Provide the (x, y) coordinate of the cell's center where the given text is located.  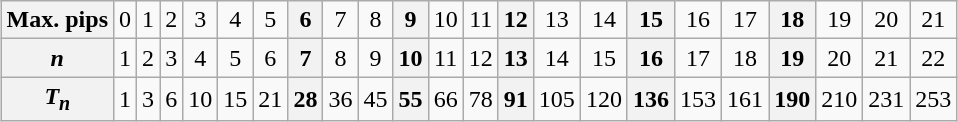
Max. pips (57, 20)
91 (516, 99)
n (57, 58)
153 (698, 99)
78 (480, 99)
Tn (57, 99)
0 (126, 20)
120 (604, 99)
210 (840, 99)
190 (792, 99)
105 (556, 99)
22 (934, 58)
55 (410, 99)
136 (650, 99)
253 (934, 99)
231 (886, 99)
66 (446, 99)
45 (376, 99)
28 (306, 99)
36 (340, 99)
161 (746, 99)
